Locate the cell with the specified text and output its (X, Y) center coordinate. 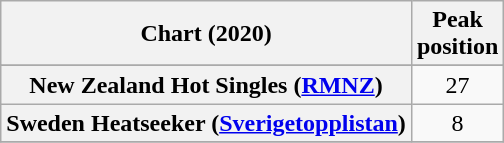
New Zealand Hot Singles (RMNZ) (206, 85)
Peakposition (457, 34)
8 (457, 123)
Sweden Heatseeker (Sverigetopplistan) (206, 123)
27 (457, 85)
Chart (2020) (206, 34)
